Find where the given text appears and provide that cell's center as (x, y) coordinate. 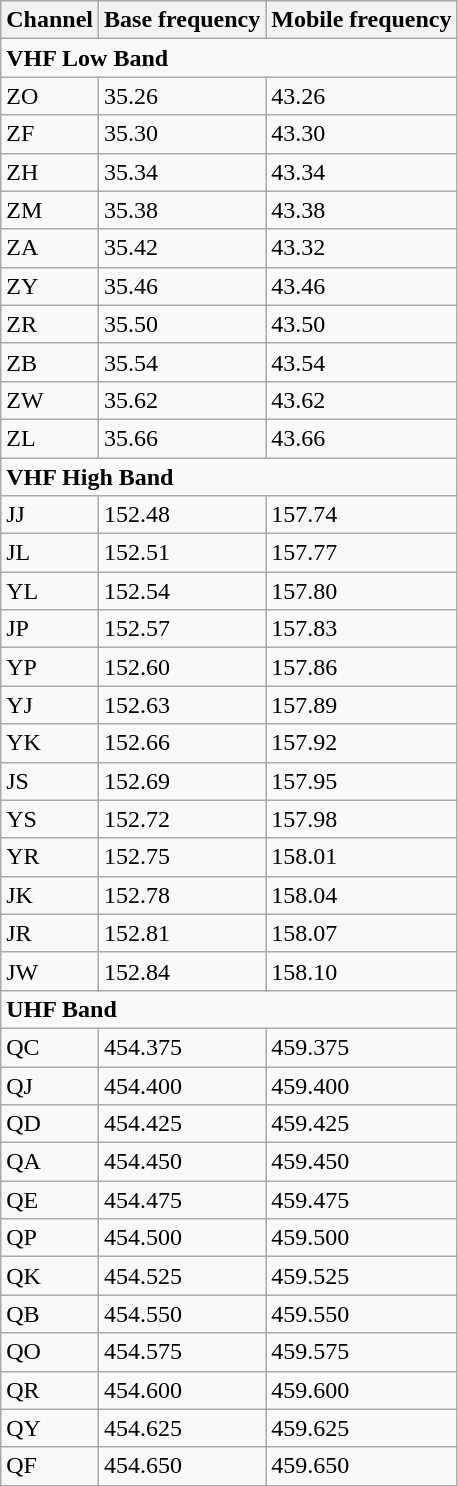
454.625 (182, 1428)
JJ (50, 515)
YL (50, 591)
459.525 (362, 1276)
ZW (50, 400)
ZH (50, 172)
158.10 (362, 971)
35.30 (182, 134)
43.66 (362, 438)
YS (50, 819)
459.600 (362, 1390)
Channel (50, 20)
QD (50, 1124)
454.400 (182, 1085)
459.375 (362, 1047)
152.75 (182, 857)
152.66 (182, 743)
152.72 (182, 819)
459.475 (362, 1200)
158.04 (362, 895)
JR (50, 933)
YP (50, 667)
YJ (50, 705)
157.74 (362, 515)
454.525 (182, 1276)
JL (50, 553)
157.89 (362, 705)
454.575 (182, 1352)
157.83 (362, 629)
459.425 (362, 1124)
35.42 (182, 248)
VHF Low Band (229, 58)
JK (50, 895)
ZR (50, 324)
43.26 (362, 96)
ZB (50, 362)
459.650 (362, 1466)
152.81 (182, 933)
43.34 (362, 172)
35.54 (182, 362)
157.86 (362, 667)
35.66 (182, 438)
454.600 (182, 1390)
QY (50, 1428)
JS (50, 781)
QJ (50, 1085)
43.62 (362, 400)
152.54 (182, 591)
Mobile frequency (362, 20)
QK (50, 1276)
152.84 (182, 971)
ZF (50, 134)
454.550 (182, 1314)
43.38 (362, 210)
43.50 (362, 324)
QF (50, 1466)
ZA (50, 248)
157.92 (362, 743)
459.575 (362, 1352)
VHF High Band (229, 477)
152.57 (182, 629)
158.07 (362, 933)
152.48 (182, 515)
QC (50, 1047)
459.625 (362, 1428)
JP (50, 629)
157.98 (362, 819)
158.01 (362, 857)
454.475 (182, 1200)
43.46 (362, 286)
43.30 (362, 134)
459.500 (362, 1238)
152.63 (182, 705)
35.46 (182, 286)
35.38 (182, 210)
43.32 (362, 248)
152.51 (182, 553)
35.34 (182, 172)
JW (50, 971)
152.78 (182, 895)
QR (50, 1390)
ZL (50, 438)
454.650 (182, 1466)
ZY (50, 286)
YR (50, 857)
459.450 (362, 1162)
QE (50, 1200)
454.450 (182, 1162)
152.69 (182, 781)
QB (50, 1314)
QO (50, 1352)
459.550 (362, 1314)
UHF Band (229, 1009)
QP (50, 1238)
35.62 (182, 400)
454.425 (182, 1124)
QA (50, 1162)
35.50 (182, 324)
459.400 (362, 1085)
35.26 (182, 96)
ZO (50, 96)
454.500 (182, 1238)
157.80 (362, 591)
152.60 (182, 667)
157.95 (362, 781)
157.77 (362, 553)
Base frequency (182, 20)
ZM (50, 210)
43.54 (362, 362)
454.375 (182, 1047)
YK (50, 743)
